Search for the cell housing the specified text and yield its (x, y) center coordinate. 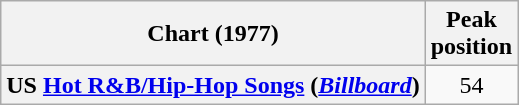
Peakposition (471, 34)
Chart (1977) (213, 34)
54 (471, 85)
US Hot R&B/Hip-Hop Songs (Billboard) (213, 85)
